Return the (x, y) coordinate for the center point of the cell that contains the specified text.  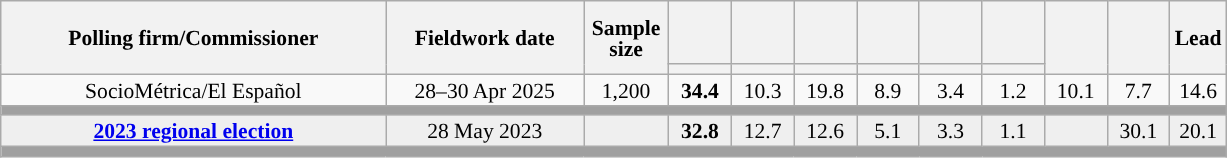
28 May 2023 (485, 132)
14.6 (1198, 90)
7.7 (1138, 90)
3.3 (950, 132)
19.8 (826, 90)
Sample size (626, 38)
3.4 (950, 90)
32.8 (700, 132)
12.7 (762, 132)
10.3 (762, 90)
Fieldwork date (485, 38)
1.2 (1014, 90)
34.4 (700, 90)
12.6 (826, 132)
5.1 (888, 132)
30.1 (1138, 132)
SocioMétrica/El Español (194, 90)
Polling firm/Commissioner (194, 38)
10.1 (1076, 90)
8.9 (888, 90)
1.1 (1014, 132)
2023 regional election (194, 132)
28–30 Apr 2025 (485, 90)
1,200 (626, 90)
Lead (1198, 38)
20.1 (1198, 132)
